Extract the [x, y] coordinate from the center of the cell holding the provided text.  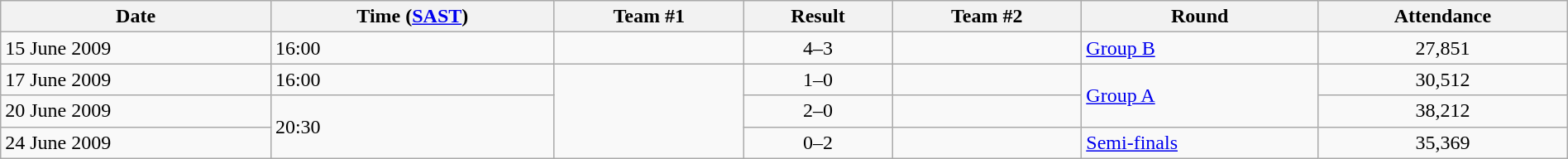
Semi-finals [1200, 142]
2–0 [817, 111]
Round [1200, 17]
0–2 [817, 142]
Attendance [1443, 17]
1–0 [817, 79]
20 June 2009 [136, 111]
27,851 [1443, 48]
Group B [1200, 48]
24 June 2009 [136, 142]
Team #2 [987, 17]
20:30 [412, 127]
Team #1 [648, 17]
35,369 [1443, 142]
30,512 [1443, 79]
15 June 2009 [136, 48]
Result [817, 17]
Time (SAST) [412, 17]
Group A [1200, 95]
17 June 2009 [136, 79]
4–3 [817, 48]
Date [136, 17]
38,212 [1443, 111]
